For the text-containing cell, return its midpoint in (x, y) coordinate format. 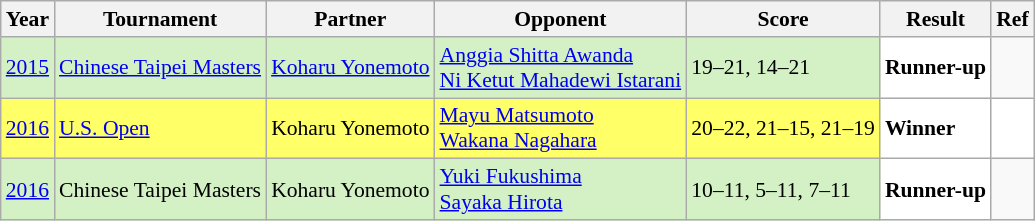
10–11, 5–11, 7–11 (783, 190)
Winner (936, 128)
20–22, 21–15, 21–19 (783, 128)
Opponent (561, 19)
Tournament (160, 19)
U.S. Open (160, 128)
Mayu Matsumoto Wakana Nagahara (561, 128)
Yuki Fukushima Sayaka Hirota (561, 190)
Anggia Shitta Awanda Ni Ketut Mahadewi Istarani (561, 68)
Partner (350, 19)
Ref (1012, 19)
Score (783, 19)
Year (28, 19)
2015 (28, 68)
Result (936, 19)
19–21, 14–21 (783, 68)
